Search for the cell housing the specified text and yield its [X, Y] center coordinate. 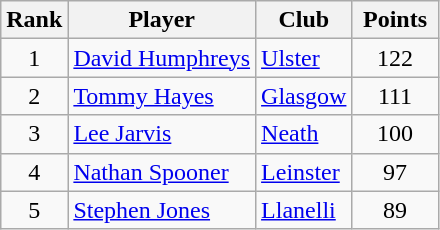
Glasgow [304, 96]
Rank [34, 20]
2 [34, 96]
Points [395, 20]
Player [162, 20]
Lee Jarvis [162, 134]
David Humphreys [162, 58]
Llanelli [304, 210]
Nathan Spooner [162, 172]
1 [34, 58]
111 [395, 96]
5 [34, 210]
122 [395, 58]
Leinster [304, 172]
Ulster [304, 58]
Club [304, 20]
89 [395, 210]
97 [395, 172]
100 [395, 134]
Tommy Hayes [162, 96]
4 [34, 172]
3 [34, 134]
Neath [304, 134]
Stephen Jones [162, 210]
